For the text-containing cell, return its midpoint in (x, y) coordinate format. 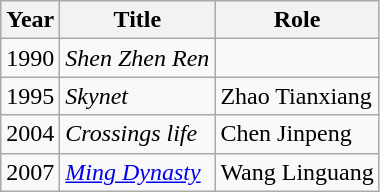
2004 (30, 134)
Year (30, 20)
2007 (30, 172)
Shen Zhen Ren (138, 58)
Wang Linguang (297, 172)
1995 (30, 96)
Skynet (138, 96)
1990 (30, 58)
Ming Dynasty (138, 172)
Title (138, 20)
Zhao Tianxiang (297, 96)
Role (297, 20)
Chen Jinpeng (297, 134)
Crossings life (138, 134)
